Identify which cell holds the provided text, then report its [x, y] central coordinate. 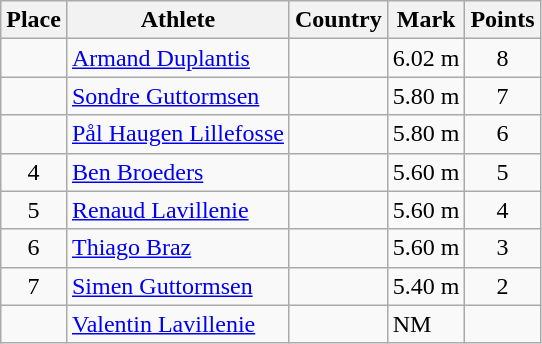
6.02 m [426, 58]
Valentin Lavillenie [178, 324]
NM [426, 324]
3 [502, 248]
Ben Broeders [178, 172]
Place [34, 20]
2 [502, 286]
Mark [426, 20]
Renaud Lavillenie [178, 210]
5.40 m [426, 286]
8 [502, 58]
Sondre Guttormsen [178, 96]
Thiago Braz [178, 248]
Armand Duplantis [178, 58]
Points [502, 20]
Country [338, 20]
Pål Haugen Lillefosse [178, 134]
Athlete [178, 20]
Simen Guttormsen [178, 286]
